Provide the [X, Y] coordinate of the cell's center where the given text is located.  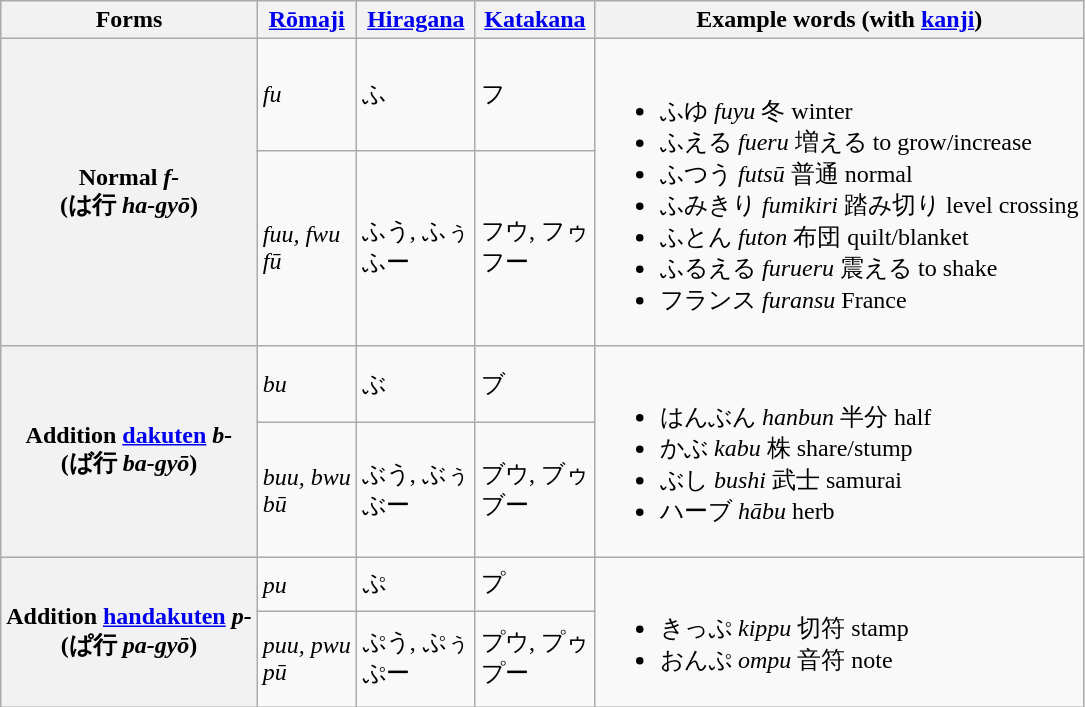
Addition dakuten b-(ば行 ba-gyō) [129, 451]
フウ, フゥフー [534, 248]
ぶ [416, 384]
ブウ, ブゥブー [534, 490]
fu [306, 95]
プウ, プゥプー [534, 660]
Forms [129, 20]
Hiragana [416, 20]
ぷ [416, 584]
Normal f-(は行 ha-gyō) [129, 192]
buu, bwubū [306, 490]
Example words (with kanji) [839, 20]
ぶう, ぶぅぶー [416, 490]
pu [306, 584]
はんぶん hanbun 半分 halfかぶ kabu 株 share/stumpぶし bushi 武士 samuraiハーブ hābu herb [839, 451]
ぷう, ぷぅぷー [416, 660]
ふう, ふぅふー [416, 248]
フ [534, 95]
ふ [416, 95]
Addition handakuten p-(ぱ行 pa-gyō) [129, 632]
プ [534, 584]
fuu, fwufū [306, 248]
bu [306, 384]
Katakana [534, 20]
きっぷ kippu 切符 stampおんぷ ompu 音符 note [839, 632]
puu, pwupū [306, 660]
ブ [534, 384]
Rōmaji [306, 20]
